Detect which cell encompasses the target text, then output its (X, Y) center coordinate. 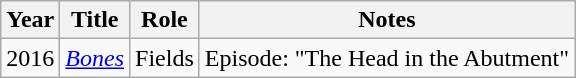
Notes (386, 20)
Title (95, 20)
Bones (95, 58)
Year (30, 20)
Episode: "The Head in the Abutment" (386, 58)
Fields (165, 58)
Role (165, 20)
2016 (30, 58)
